Return [X, Y] of the center of cell containing provided text 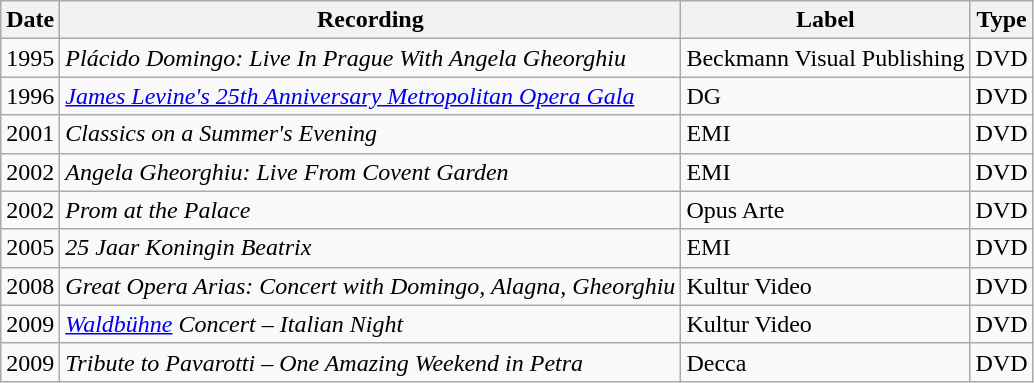
Recording [370, 20]
Tribute to Pavarotti – One Amazing Weekend in Petra [370, 362]
Classics on a Summer's Evening [370, 134]
Great Opera Arias: Concert with Domingo, Alagna, Gheorghiu [370, 286]
25 Jaar Koningin Beatrix [370, 248]
Date [30, 20]
1996 [30, 96]
Beckmann Visual Publishing [826, 58]
2001 [30, 134]
Plácido Domingo: Live In Prague With Angela Gheorghiu [370, 58]
Opus Arte [826, 210]
Decca [826, 362]
Angela Gheorghiu: Live From Covent Garden [370, 172]
DG [826, 96]
Waldbühne Concert – Italian Night [370, 324]
Prom at the Palace [370, 210]
Label [826, 20]
Type [1002, 20]
1995 [30, 58]
James Levine's 25th Anniversary Metropolitan Opera Gala [370, 96]
2008 [30, 286]
2005 [30, 248]
